Search for the cell housing the specified text and yield its (X, Y) center coordinate. 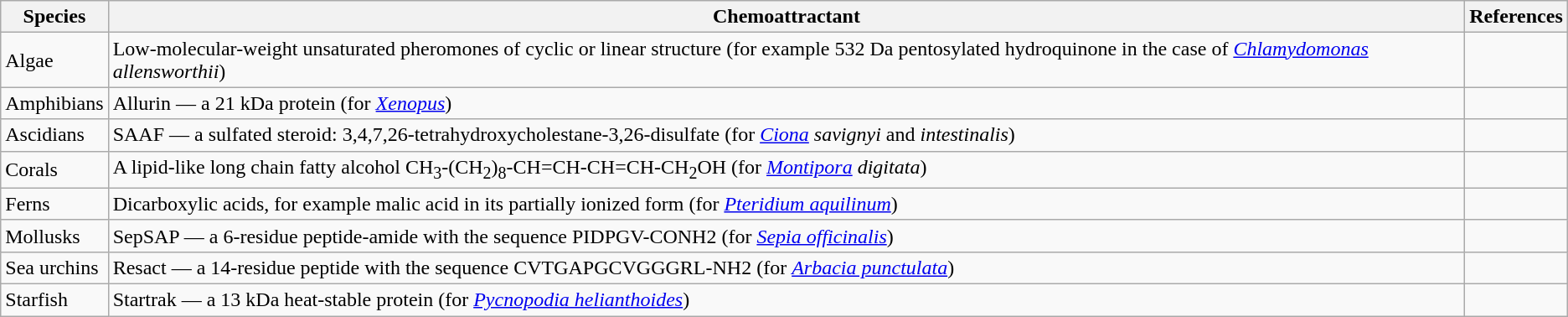
Sea urchins (54, 268)
Allurin — a 21 kDa protein (for Xenopus) (787, 103)
Ferns (54, 204)
Ascidians (54, 135)
SepSAP — a 6-residue peptide-amide with the sequence PIDPGV-CONH2 (for Sepia officinalis) (787, 236)
References (1516, 17)
A lipid-like long chain fatty alcohol CH3-(CH2)8-CH=CH-CH=CH-CH2OH (for Montipora digitata) (787, 169)
Species (54, 17)
Algae (54, 60)
Startrak — a 13 kDa heat-stable protein (for Pycnopodia helianthoides) (787, 300)
Resact — a 14-residue peptide with the sequence CVTGAPGCVGGGRL-NH2 (for Arbacia punctulata) (787, 268)
Corals (54, 169)
Chemoattractant (787, 17)
SAAF — a sulfated steroid: 3,4,7,26-tetrahydroxycholestane-3,26-disulfate (for Ciona savignyi and intestinalis) (787, 135)
Starfish (54, 300)
Amphibians (54, 103)
Mollusks (54, 236)
Dicarboxylic acids, for example malic acid in its partially ionized form (for Pteridium aquilinum) (787, 204)
